Identify which cell holds the provided text, then report its (X, Y) central coordinate. 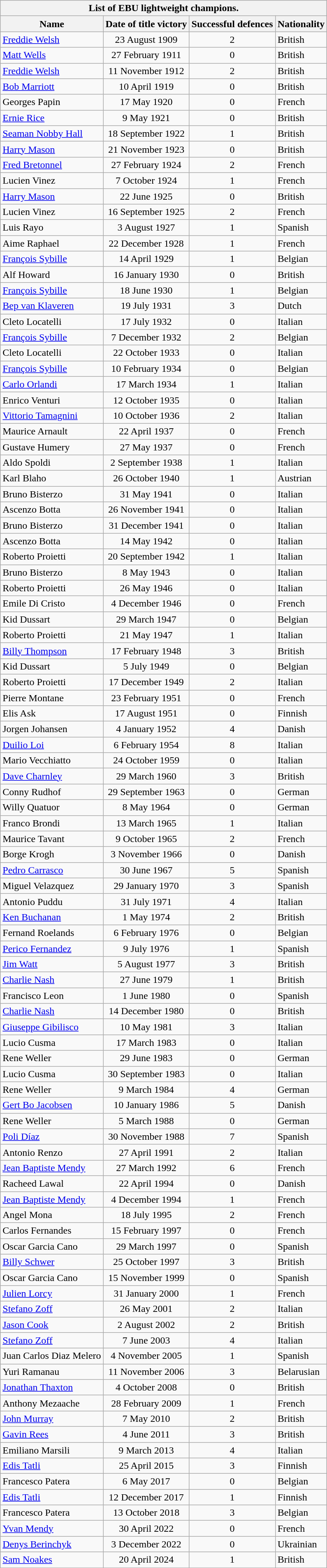
7 June 2003 (146, 1340)
Jason Cook (52, 1325)
Bep van Klaveren (52, 306)
Duilio Loi (52, 745)
Miguel Velazquez (52, 886)
19 July 1931 (146, 306)
6 May 2017 (146, 1482)
24 October 1959 (146, 761)
Angel Mona (52, 1215)
Conny Rudhof (52, 792)
11 November 2006 (146, 1372)
17 March 1934 (146, 384)
31 May 1941 (146, 494)
20 April 2024 (146, 1560)
27 April 1991 (146, 1152)
29 June 1983 (146, 1058)
7 (232, 1136)
21 November 1923 (146, 149)
12 October 1935 (146, 400)
Ukrainian (301, 1544)
18 July 1995 (146, 1215)
17 July 1932 (146, 322)
Perico Fernandez (52, 948)
26 October 1940 (146, 478)
14 April 1929 (146, 259)
Fred Bretonnel (52, 165)
Name (52, 24)
31 July 1971 (146, 901)
6 February 1976 (146, 933)
27 March 1992 (146, 1168)
Elis Ask (52, 714)
Enrico Venturi (52, 400)
10 October 1936 (146, 415)
31 January 2000 (146, 1293)
29 March 1997 (146, 1246)
9 March 2013 (146, 1450)
17 March 1983 (146, 1043)
Emiliano Marsili (52, 1450)
7 May 2010 (146, 1419)
Karl Blaho (52, 478)
Ken Buchanan (52, 917)
27 June 1979 (146, 980)
Pierre Montane (52, 698)
30 November 1988 (146, 1136)
5 July 1949 (146, 666)
11 November 1912 (146, 71)
Antonio Puddu (52, 901)
7 October 1924 (146, 180)
10 January 1986 (146, 1105)
22 April 1937 (146, 431)
8 May 1964 (146, 807)
10 May 1981 (146, 1027)
Pedro Carrasco (52, 870)
Aime Raphael (52, 243)
4 June 2011 (146, 1434)
30 June 1967 (146, 870)
4 November 2005 (146, 1356)
Belarusian (301, 1372)
23 August 1909 (146, 40)
Denys Berinchyk (52, 1544)
Luis Rayo (52, 228)
Austrian (301, 478)
9 March 1984 (146, 1090)
9 May 1921 (146, 118)
7 December 1932 (146, 337)
17 August 1951 (146, 714)
3 August 1927 (146, 228)
27 February 1924 (146, 165)
16 January 1930 (146, 275)
Antonio Renzo (52, 1152)
9 October 1965 (146, 839)
29 September 1963 (146, 792)
4 December 1946 (146, 604)
Vittorio Tamagnini (52, 415)
15 February 1997 (146, 1231)
22 April 1994 (146, 1183)
14 December 1980 (146, 1011)
17 December 1949 (146, 682)
Mario Vecchiatto (52, 761)
20 September 1942 (146, 557)
23 February 1951 (146, 698)
2 September 1938 (146, 463)
4 January 1952 (146, 729)
12 December 2017 (146, 1497)
Georges Papin (52, 102)
27 February 1911 (146, 55)
17 February 1948 (146, 651)
Date of title victory (146, 24)
Alf Howard (52, 275)
2 August 2002 (146, 1325)
10 April 1919 (146, 86)
Emile Di Cristo (52, 604)
4 October 2008 (146, 1387)
22 October 1933 (146, 353)
18 June 1930 (146, 290)
25 April 2015 (146, 1466)
17 May 1920 (146, 102)
Ernie Rice (52, 118)
Jonathan Thaxton (52, 1387)
Racheed Lawal (52, 1183)
List of EBU lightweight champions. (164, 8)
21 May 1947 (146, 635)
Gert Bo Jacobsen (52, 1105)
5 August 1977 (146, 964)
30 April 2022 (146, 1528)
Maurice Arnault (52, 431)
Yuri Ramanau (52, 1372)
Yvan Mendy (52, 1528)
Franco Brondi (52, 823)
26 May 1946 (146, 588)
Gustave Humery (52, 447)
Juan Carlos Diaz Melero (52, 1356)
Julien Lorcy (52, 1293)
13 October 2018 (146, 1513)
Billy Schwer (52, 1262)
3 December 2022 (146, 1544)
26 November 1941 (146, 510)
8 (232, 745)
Billy Thompson (52, 651)
Willy Quatuor (52, 807)
John Murray (52, 1419)
Jim Watt (52, 964)
Dutch (301, 306)
Carlos Fernandes (52, 1231)
Giuseppe Gibilisco (52, 1027)
Borge Krogh (52, 854)
30 September 1983 (146, 1074)
14 May 1942 (146, 541)
Francisco Leon (52, 996)
29 March 1960 (146, 776)
Sam Noakes (52, 1560)
Gavin Rees (52, 1434)
18 September 1922 (146, 133)
Seaman Nobby Hall (52, 133)
Jorgen Johansen (52, 729)
13 March 1965 (146, 823)
10 February 1934 (146, 369)
27 May 1937 (146, 447)
Anthony Mezaache (52, 1403)
Nationality (301, 24)
9 July 1976 (146, 948)
29 March 1947 (146, 619)
6 (232, 1168)
22 December 1928 (146, 243)
22 June 1925 (146, 196)
5 March 1988 (146, 1121)
4 December 1994 (146, 1199)
15 November 1999 (146, 1278)
1 June 1980 (146, 996)
Poli Díaz (52, 1136)
Dave Charnley (52, 776)
6 February 1954 (146, 745)
Successful defences (232, 24)
1 May 1974 (146, 917)
3 November 1966 (146, 854)
31 December 1941 (146, 525)
Aldo Spoldi (52, 463)
Fernand Roelands (52, 933)
28 February 2009 (146, 1403)
8 May 1943 (146, 572)
26 May 2001 (146, 1309)
25 October 1997 (146, 1262)
Matt Wells (52, 55)
Carlo Orlandi (52, 384)
16 September 1925 (146, 212)
29 January 1970 (146, 886)
Maurice Tavant (52, 839)
Bob Marriott (52, 86)
